Return the (X, Y) coordinate for the center point of the cell that contains the specified text.  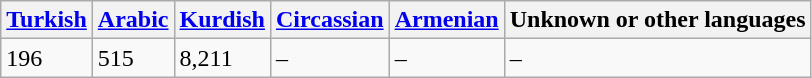
Arabic (133, 20)
Armenian (446, 20)
8,211 (222, 58)
196 (47, 58)
Kurdish (222, 20)
Unknown or other languages (658, 20)
Circassian (330, 20)
Turkish (47, 20)
515 (133, 58)
